Detect which cell encompasses the target text, then output its (x, y) center coordinate. 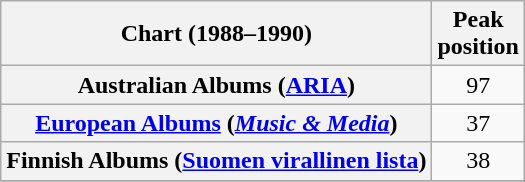
Australian Albums (ARIA) (216, 85)
37 (478, 123)
Peakposition (478, 34)
European Albums (Music & Media) (216, 123)
38 (478, 161)
Finnish Albums (Suomen virallinen lista) (216, 161)
Chart (1988–1990) (216, 34)
97 (478, 85)
